Detect which cell encompasses the target text, then output its [X, Y] center coordinate. 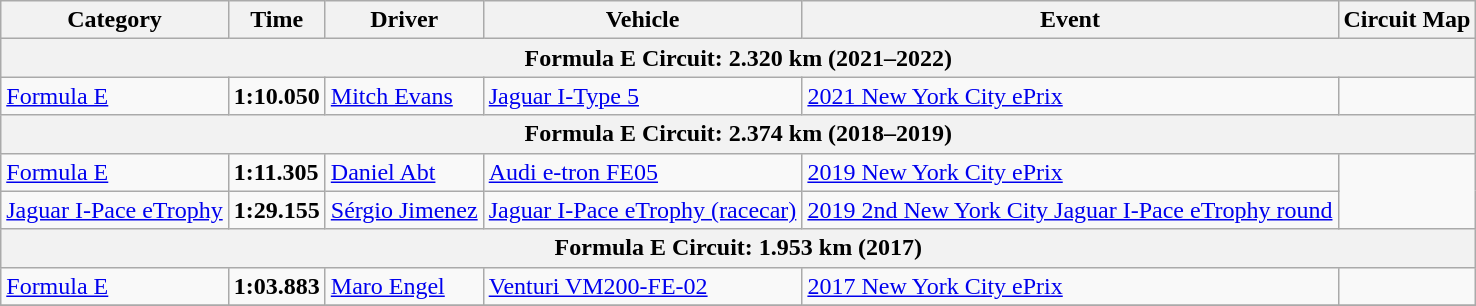
Venturi VM200-FE-02 [642, 286]
Category [114, 20]
1:03.883 [276, 286]
Jaguar I-Pace eTrophy (racecar) [642, 210]
2017 New York City ePrix [1070, 286]
Jaguar I-Type 5 [642, 96]
Maro Engel [404, 286]
Sérgio Jimenez [404, 210]
1:11.305 [276, 172]
Formula E Circuit: 2.320 km (2021–2022) [738, 58]
Time [276, 20]
Audi e-tron FE05 [642, 172]
2019 2nd New York City Jaguar I-Pace eTrophy round [1070, 210]
Formula E Circuit: 2.374 km (2018–2019) [738, 134]
1:10.050 [276, 96]
2019 New York City ePrix [1070, 172]
Event [1070, 20]
Circuit Map [1407, 20]
Mitch Evans [404, 96]
Formula E Circuit: 1.953 km (2017) [738, 248]
2021 New York City ePrix [1070, 96]
Vehicle [642, 20]
Driver [404, 20]
1:29.155 [276, 210]
Daniel Abt [404, 172]
Jaguar I-Pace eTrophy [114, 210]
